Detect which cell encompasses the target text, then output its [x, y] center coordinate. 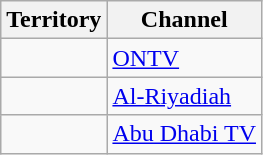
Abu Dhabi TV [184, 134]
Al-Riyadiah [184, 96]
Channel [184, 20]
ONTV [184, 58]
Territory [54, 20]
